Identify which cell holds the provided text, then report its (x, y) central coordinate. 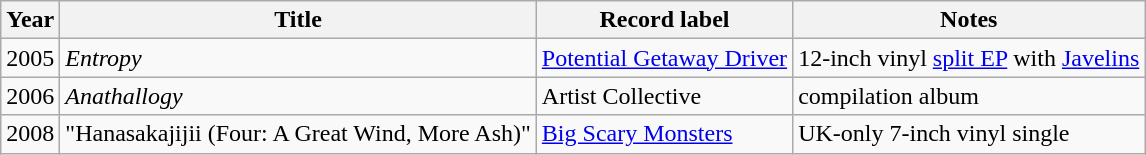
"Hanasakajijii (Four: A Great Wind, More Ash)" (298, 134)
UK-only 7-inch vinyl single (969, 134)
2008 (30, 134)
Notes (969, 20)
Title (298, 20)
Anathallogy (298, 96)
Year (30, 20)
2005 (30, 58)
Artist Collective (664, 96)
12-inch vinyl split EP with Javelins (969, 58)
2006 (30, 96)
Entropy (298, 58)
compilation album (969, 96)
Big Scary Monsters (664, 134)
Potential Getaway Driver (664, 58)
Record label (664, 20)
